Return the (X, Y) coordinate for the center point of the cell that contains the specified text.  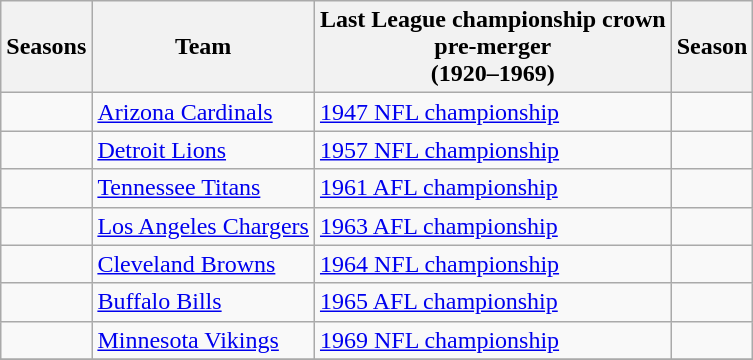
1964 NFL championship (492, 264)
Minnesota Vikings (204, 340)
Season (712, 47)
Tennessee Titans (204, 188)
Buffalo Bills (204, 302)
1957 NFL championship (492, 150)
Los Angeles Chargers (204, 226)
Team (204, 47)
1947 NFL championship (492, 112)
1961 AFL championship (492, 188)
Cleveland Browns (204, 264)
Seasons (46, 47)
1969 NFL championship (492, 340)
1965 AFL championship (492, 302)
1963 AFL championship (492, 226)
Arizona Cardinals (204, 112)
Detroit Lions (204, 150)
Last League championship crown pre-merger (1920–1969) (492, 47)
